Scan for the cell matching the given text and deliver its (X, Y) coordinate at center. 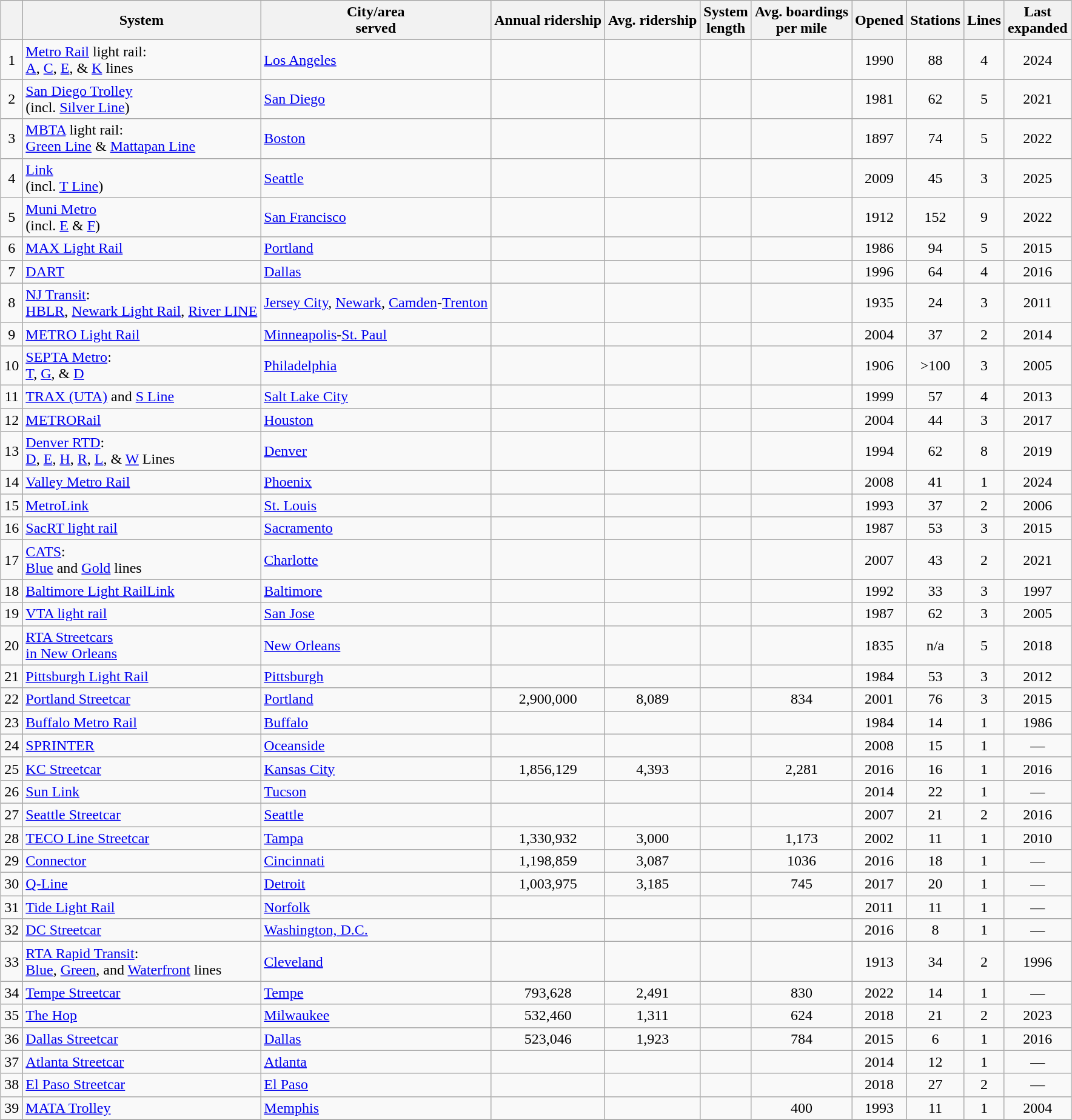
94 (936, 248)
624 (802, 1016)
Metro Rail light rail:A, C, E, & K lines (142, 59)
2009 (879, 178)
Valley Metro Rail (142, 482)
8,089 (652, 699)
29 (12, 861)
Cleveland (376, 961)
2,491 (652, 993)
DART (142, 272)
1990 (879, 59)
Systemlength (726, 21)
1835 (879, 645)
Avg. ridership (652, 21)
Pittsburgh Light Rail (142, 676)
10 (12, 365)
Detroit (376, 884)
Atlanta Streetcar (142, 1062)
23 (12, 722)
2006 (1037, 505)
El Paso (376, 1085)
523,046 (548, 1039)
1999 (879, 396)
Tucson (376, 792)
Seattle Streetcar (142, 815)
745 (802, 884)
KC Streetcar (142, 768)
Stations (936, 21)
Charlotte (376, 560)
MAX Light Rail (142, 248)
400 (802, 1108)
19 (12, 614)
1036 (802, 861)
7 (12, 272)
Washington, D.C. (376, 930)
Los Angeles (376, 59)
834 (802, 699)
Minneapolis-St. Paul (376, 334)
1906 (879, 365)
Buffalo (376, 722)
1,311 (652, 1016)
Salt Lake City (376, 396)
43 (936, 560)
The Hop (142, 1016)
Q-Line (142, 884)
1,003,975 (548, 884)
Connector (142, 861)
San Francisco (376, 217)
Houston (376, 420)
38 (12, 1085)
2019 (1037, 451)
Tempe (376, 993)
17 (12, 560)
SEPTA Metro:T, G, & D (142, 365)
1994 (879, 451)
1981 (879, 99)
El Paso Streetcar (142, 1085)
Annual ridership (548, 21)
76 (936, 699)
2023 (1037, 1016)
32 (12, 930)
1,856,129 (548, 768)
39 (12, 1108)
Denver RTD:D, E, H, R, L, & W Lines (142, 451)
New Orleans (376, 645)
1,923 (652, 1039)
1913 (879, 961)
35 (12, 1016)
Dallas Streetcar (142, 1039)
Lines (983, 21)
TRAX (UTA) and S Line (142, 396)
SPRINTER (142, 745)
1897 (879, 138)
2,281 (802, 768)
44 (936, 420)
VTA light rail (142, 614)
25 (12, 768)
Lastexpanded (1037, 21)
City/areaserved (376, 21)
MetroLink (142, 505)
3,185 (652, 884)
San Diego (376, 99)
2025 (1037, 178)
36 (12, 1039)
4,393 (652, 768)
Kansas City (376, 768)
28 (12, 838)
45 (936, 178)
San Jose (376, 614)
Boston (376, 138)
St. Louis (376, 505)
Opened (879, 21)
San Diego Trolley(incl. Silver Line) (142, 99)
30 (12, 884)
1997 (1037, 591)
Sun Link (142, 792)
74 (936, 138)
Phoenix (376, 482)
Avg. boardingsper mile (802, 21)
88 (936, 59)
41 (936, 482)
>100 (936, 365)
n/a (936, 645)
2002 (879, 838)
Buffalo Metro Rail (142, 722)
793,628 (548, 993)
Tampa (376, 838)
2,900,000 (548, 699)
532,460 (548, 1016)
Muni Metro (incl. E & F) (142, 217)
830 (802, 993)
2001 (879, 699)
SacRT light rail (142, 528)
1992 (879, 591)
Atlanta (376, 1062)
Philadelphia (376, 365)
784 (802, 1039)
MATA Trolley (142, 1108)
NJ Transit:HBLR, Newark Light Rail, River LINE (142, 303)
RTA Rapid Transit:Blue, Green, and Waterfront lines (142, 961)
2010 (1037, 838)
Tide Light Rail (142, 907)
Sacramento (376, 528)
Memphis (376, 1108)
3,087 (652, 861)
26 (12, 792)
CATS:Blue and Gold lines (142, 560)
TECO Line Streetcar (142, 838)
31 (12, 907)
1,198,859 (548, 861)
Milwaukee (376, 1016)
1,173 (802, 838)
DC Streetcar (142, 930)
2013 (1037, 396)
Tempe Streetcar (142, 993)
Denver (376, 451)
System (142, 21)
2012 (1037, 676)
Cincinnati (376, 861)
1935 (879, 303)
Jersey City, Newark, Camden-Trenton (376, 303)
Pittsburgh (376, 676)
57 (936, 396)
3,000 (652, 838)
RTA Streetcarsin New Orleans (142, 645)
MBTA light rail:Green Line & Mattapan Line (142, 138)
Baltimore Light RailLink (142, 591)
13 (12, 451)
METRORail (142, 420)
64 (936, 272)
1912 (879, 217)
152 (936, 217)
METRO Light Rail (142, 334)
Norfolk (376, 907)
Baltimore (376, 591)
Oceanside (376, 745)
Portland Streetcar (142, 699)
Link(incl. T Line) (142, 178)
1,330,932 (548, 838)
